Locate the cell with the specified text and output its [x, y] center coordinate. 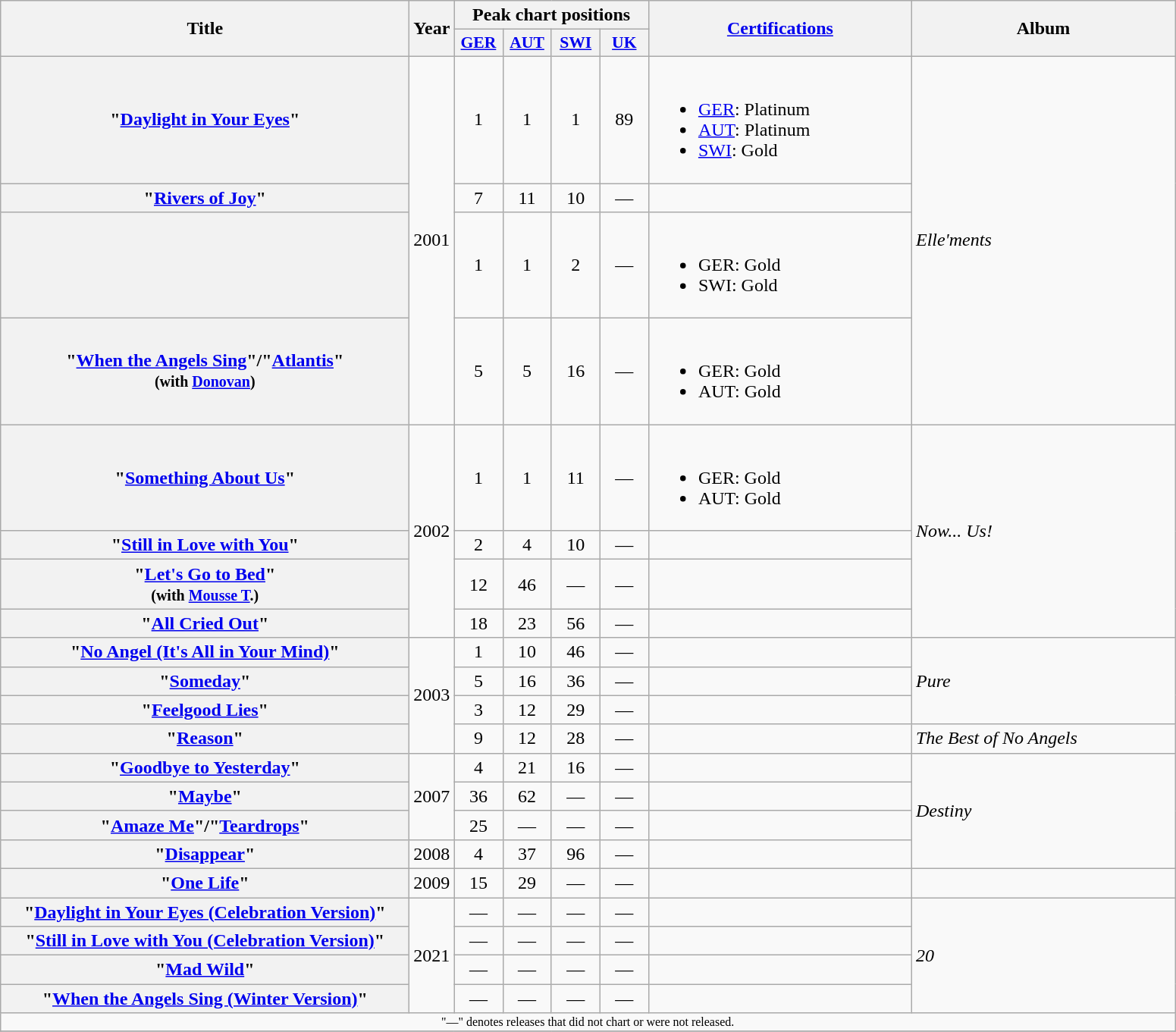
2009 [432, 883]
"Let's Go to Bed" (with Mousse T.) [205, 584]
2021 [432, 955]
15 [478, 883]
Album [1043, 29]
The Best of No Angels [1043, 739]
2008 [432, 854]
"Daylight in Your Eyes (Celebration Version)" [205, 912]
"Goodbye to Yesterday" [205, 767]
20 [1043, 955]
GER: GoldSWI: Gold [779, 265]
2007 [432, 796]
"Maybe" [205, 796]
"One Life" [205, 883]
"Daylight in Your Eyes" [205, 120]
Now... Us! [1043, 531]
"Someday" [205, 681]
62 [527, 796]
"Disappear" [205, 854]
"When the Angels Sing"/"Atlantis" (with Donovan) [205, 372]
Year [432, 29]
"—" denotes releases that did not chart or were not released. [588, 1022]
"Still in Love with You (Celebration Version)" [205, 941]
"Amaze Me"/"Teardrops" [205, 825]
"No Angel (It's All in Your Mind)" [205, 652]
AUT [527, 43]
7 [478, 198]
GER [478, 43]
Pure [1043, 681]
2001 [432, 240]
23 [527, 623]
"When the Angels Sing (Winter Version)" [205, 999]
"Rivers of Joy" [205, 198]
"All Cried Out" [205, 623]
Peak chart positions [551, 15]
"Something About Us" [205, 478]
Certifications [779, 29]
UK [624, 43]
96 [575, 854]
56 [575, 623]
9 [478, 739]
2003 [432, 695]
21 [527, 767]
89 [624, 120]
25 [478, 825]
GER: PlatinumAUT: PlatinumSWI: Gold [779, 120]
"Mad Wild" [205, 970]
2002 [432, 531]
Destiny [1043, 811]
Elle'ments [1043, 240]
37 [527, 854]
"Feelgood Lies" [205, 710]
3 [478, 710]
"Reason" [205, 739]
"Still in Love with You" [205, 545]
SWI [575, 43]
Title [205, 29]
28 [575, 739]
18 [478, 623]
